Pinpoint the cell where the given text exists, returning its [X, Y] midpoint coordinate. 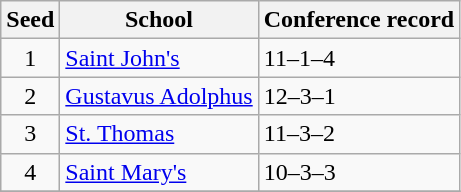
2 [30, 96]
11–3–2 [358, 134]
St. Thomas [159, 134]
12–3–1 [358, 96]
1 [30, 58]
11–1–4 [358, 58]
3 [30, 134]
Gustavus Adolphus [159, 96]
10–3–3 [358, 172]
School [159, 20]
Saint John's [159, 58]
Saint Mary's [159, 172]
Conference record [358, 20]
Seed [30, 20]
4 [30, 172]
